Locate the cell with the specified text and output its (X, Y) center coordinate. 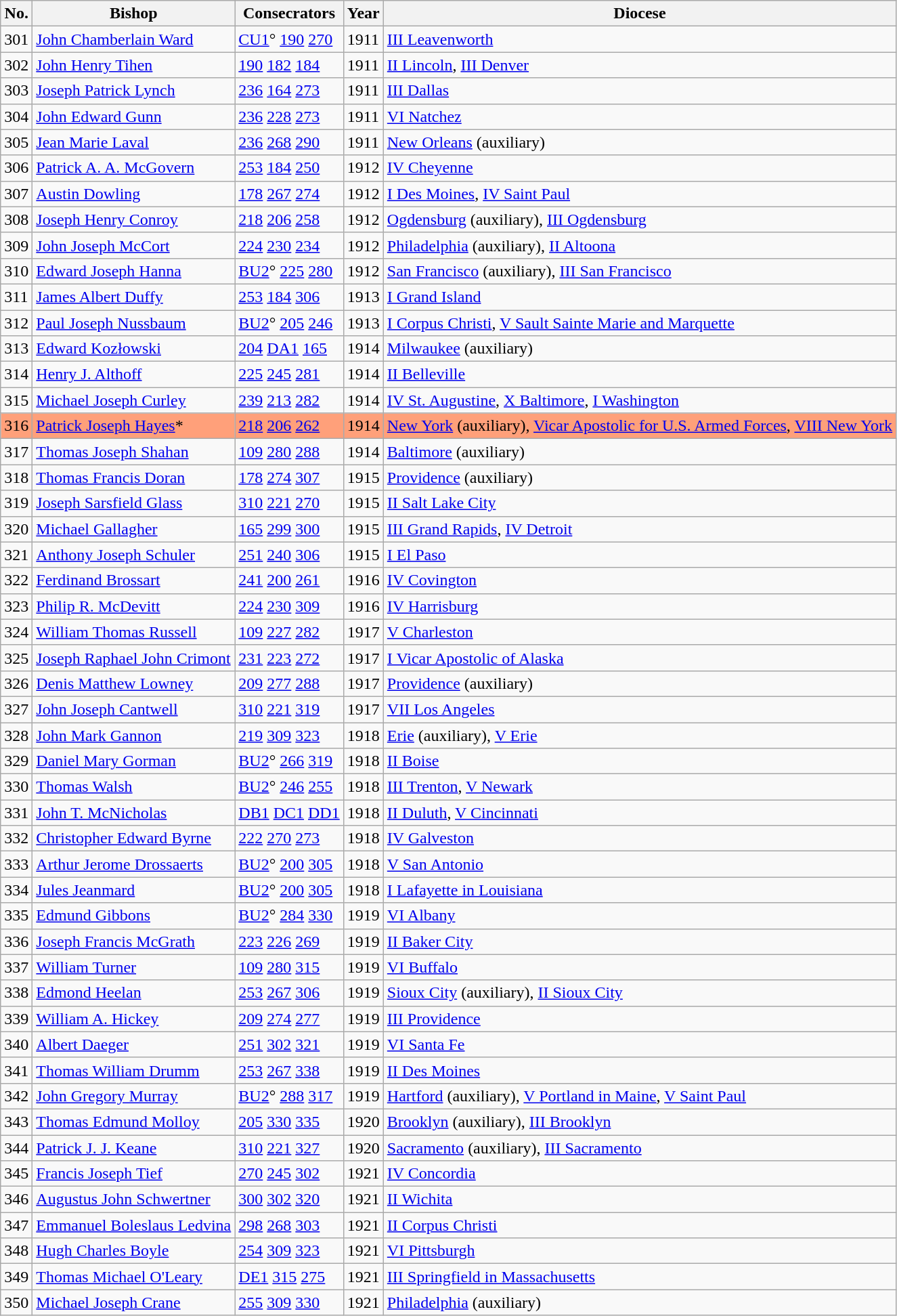
VI Santa Fe (639, 1044)
310 221 270 (289, 503)
165 299 300 (289, 529)
Paul Joseph Nussbaum (134, 323)
III Providence (639, 1019)
314 (16, 375)
333 (16, 864)
310 221 327 (289, 1148)
331 (16, 813)
Ferdinand Brossart (134, 580)
Thomas Francis Doran (134, 477)
236 228 273 (289, 116)
IV Concordia (639, 1174)
310 (16, 271)
327 (16, 709)
190 182 184 (289, 65)
318 (16, 477)
II Salt Lake City (639, 503)
Milwaukee (auxiliary) (639, 349)
VII Los Angeles (639, 709)
307 (16, 194)
DE1 315 275 (289, 1277)
349 (16, 1277)
Patrick J. J. Keane (134, 1148)
John T. McNicholas (134, 813)
335 (16, 916)
306 (16, 168)
Consecrators (289, 14)
309 (16, 245)
I Des Moines, IV Saint Paul (639, 194)
316 (16, 426)
219 309 323 (289, 735)
205 330 335 (289, 1122)
VI Albany (639, 916)
270 245 302 (289, 1174)
338 (16, 993)
Michael Joseph Curley (134, 400)
315 (16, 400)
109 280 288 (289, 452)
BU2° 284 330 (289, 916)
253 267 306 (289, 993)
310 221 319 (289, 709)
Michael Joseph Crane (134, 1302)
William Turner (134, 967)
Joseph Henry Conroy (134, 219)
Patrick A. A. McGovern (134, 168)
322 (16, 580)
178 267 274 (289, 194)
Thomas Walsh (134, 787)
II Lincoln, III Denver (639, 65)
350 (16, 1302)
218 206 262 (289, 426)
IV Covington (639, 580)
III Trenton, V Newark (639, 787)
IV Harrisburg (639, 606)
Erie (auxiliary), V Erie (639, 735)
I Corpus Christi, V Sault Sainte Marie and Marquette (639, 323)
324 (16, 632)
298 268 303 (289, 1225)
336 (16, 941)
James Albert Duffy (134, 297)
311 (16, 297)
CU1° 190 270 (289, 39)
236 268 290 (289, 142)
222 270 273 (289, 839)
320 (16, 529)
178 274 307 (289, 477)
253 184 306 (289, 297)
343 (16, 1122)
225 245 281 (289, 375)
III Springfield in Massachusetts (639, 1277)
John Mark Gannon (134, 735)
305 (16, 142)
340 (16, 1044)
DB1 DC1 DD1 (289, 813)
251 302 321 (289, 1044)
Augustus John Schwertner (134, 1200)
319 (16, 503)
Anthony Joseph Schuler (134, 555)
Henry J. Althoff (134, 375)
334 (16, 890)
253 184 250 (289, 168)
321 (16, 555)
II Des Moines (639, 1070)
John Joseph Cantwell (134, 709)
Year (363, 14)
239 213 282 (289, 400)
John Joseph McCort (134, 245)
New Orleans (auxiliary) (639, 142)
II Belleville (639, 375)
New York (auxiliary), Vicar Apostolic for U.S. Armed Forces, VIII New York (639, 426)
347 (16, 1225)
I El Paso (639, 555)
V San Antonio (639, 864)
209 277 288 (289, 683)
John Edward Gunn (134, 116)
Hartford (auxiliary), V Portland in Maine, V Saint Paul (639, 1096)
109 280 315 (289, 967)
Philadelphia (auxiliary) (639, 1302)
223 226 269 (289, 941)
Thomas Edmund Molloy (134, 1122)
Philadelphia (auxiliary), II Altoona (639, 245)
Jules Jeanmard (134, 890)
302 (16, 65)
III Leavenworth (639, 39)
303 (16, 91)
330 (16, 787)
II Boise (639, 761)
Ogdensburg (auxiliary), III Ogdensburg (639, 219)
Joseph Raphael John Crimont (134, 658)
BU2° 246 255 (289, 787)
332 (16, 839)
I Vicar Apostolic of Alaska (639, 658)
Patrick Joseph Hayes* (134, 426)
Sioux City (auxiliary), II Sioux City (639, 993)
328 (16, 735)
II Wichita (639, 1200)
Joseph Sarsfield Glass (134, 503)
Brooklyn (auxiliary), III Brooklyn (639, 1122)
308 (16, 219)
Joseph Patrick Lynch (134, 91)
300 302 320 (289, 1200)
BU2° 205 246 (289, 323)
Thomas Michael O'Leary (134, 1277)
301 (16, 39)
325 (16, 658)
312 (16, 323)
William Thomas Russell (134, 632)
John Gregory Murray (134, 1096)
Edmond Heelan (134, 993)
VI Buffalo (639, 967)
209 274 277 (289, 1019)
254 309 323 (289, 1251)
339 (16, 1019)
John Henry Tihen (134, 65)
342 (16, 1096)
San Francisco (auxiliary), III San Francisco (639, 271)
II Duluth, V Cincinnati (639, 813)
241 200 261 (289, 580)
Christopher Edward Byrne (134, 839)
204 DA1 165 (289, 349)
I Grand Island (639, 297)
BU2° 225 280 (289, 271)
345 (16, 1174)
Michael Gallagher (134, 529)
Edward Joseph Hanna (134, 271)
304 (16, 116)
II Corpus Christi (639, 1225)
I Lafayette in Louisiana (639, 890)
III Grand Rapids, IV Detroit (639, 529)
326 (16, 683)
Emmanuel Boleslaus Ledvina (134, 1225)
Sacramento (auxiliary), III Sacramento (639, 1148)
Diocese (639, 14)
Thomas Joseph Shahan (134, 452)
III Dallas (639, 91)
255 309 330 (289, 1302)
Thomas William Drumm (134, 1070)
Baltimore (auxiliary) (639, 452)
Daniel Mary Gorman (134, 761)
251 240 306 (289, 555)
Joseph Francis McGrath (134, 941)
Jean Marie Laval (134, 142)
Arthur Jerome Drossaerts (134, 864)
346 (16, 1200)
IV St. Augustine, X Baltimore, I Washington (639, 400)
Philip R. McDevitt (134, 606)
V Charleston (639, 632)
317 (16, 452)
John Chamberlain Ward (134, 39)
348 (16, 1251)
VI Natchez (639, 116)
236 164 273 (289, 91)
224 230 234 (289, 245)
337 (16, 967)
329 (16, 761)
II Baker City (639, 941)
341 (16, 1070)
No. (16, 14)
218 206 258 (289, 219)
VI Pittsburgh (639, 1251)
Bishop (134, 14)
Edmund Gibbons (134, 916)
William A. Hickey (134, 1019)
IV Galveston (639, 839)
Albert Daeger (134, 1044)
IV Cheyenne (639, 168)
Edward Kozłowski (134, 349)
BU2° 266 319 (289, 761)
313 (16, 349)
109 227 282 (289, 632)
231 223 272 (289, 658)
323 (16, 606)
Austin Dowling (134, 194)
Francis Joseph Tief (134, 1174)
Hugh Charles Boyle (134, 1251)
BU2° 288 317 (289, 1096)
Denis Matthew Lowney (134, 683)
224 230 309 (289, 606)
253 267 338 (289, 1070)
344 (16, 1148)
